Find where the given text appears and provide that cell's center as [x, y] coordinate. 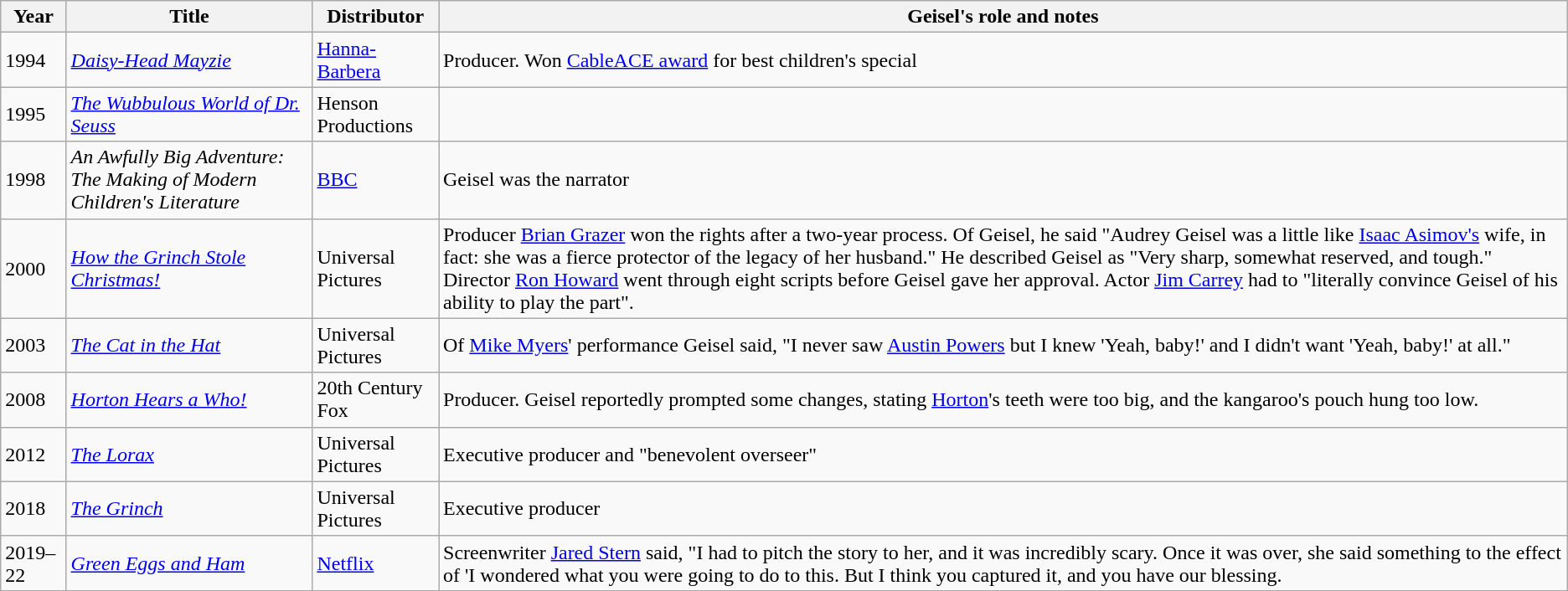
Year [34, 17]
1994 [34, 60]
2018 [34, 509]
Netflix [375, 563]
The Grinch [189, 509]
Title [189, 17]
2003 [34, 345]
Executive producer and "benevolent overseer" [1003, 454]
2000 [34, 268]
Daisy-Head Mayzie [189, 60]
1998 [34, 180]
Hanna-Barbera [375, 60]
1995 [34, 114]
How the Grinch Stole Christmas! [189, 268]
2019–22 [34, 563]
20th Century Fox [375, 400]
Executive producer [1003, 509]
Horton Hears a Who! [189, 400]
BBC [375, 180]
Geisel was the narrator [1003, 180]
Producer. Won CableACE award for best children's special [1003, 60]
2012 [34, 454]
Henson Productions [375, 114]
Green Eggs and Ham [189, 563]
Of Mike Myers' performance Geisel said, "I never saw Austin Powers but I knew 'Yeah, baby!' and I didn't want 'Yeah, baby!' at all." [1003, 345]
The Cat in the Hat [189, 345]
The Lorax [189, 454]
Producer. Geisel reportedly prompted some changes, stating Horton's teeth were too big, and the kangaroo's pouch hung too low. [1003, 400]
Distributor [375, 17]
An Awfully Big Adventure: The Making of Modern Children's Literature [189, 180]
The Wubbulous World of Dr. Seuss [189, 114]
2008 [34, 400]
Geisel's role and notes [1003, 17]
